From the cell containing the given text, extract its center point as [x, y] coordinate. 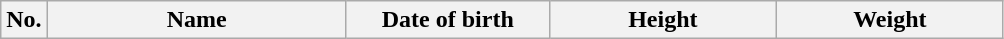
Date of birth [448, 20]
No. [24, 20]
Name [196, 20]
Weight [890, 20]
Height [662, 20]
